Provide the (X, Y) coordinate of the cell's center where the given text is located.  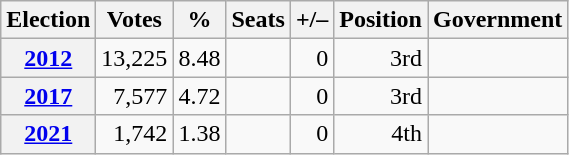
4th (381, 134)
Election (48, 20)
7,577 (134, 96)
2017 (48, 96)
Position (381, 20)
1,742 (134, 134)
Government (498, 20)
13,225 (134, 58)
+/– (312, 20)
4.72 (200, 96)
2021 (48, 134)
Votes (134, 20)
2012 (48, 58)
% (200, 20)
Seats (258, 20)
8.48 (200, 58)
1.38 (200, 134)
